Return the [x, y] coordinate for the center point of the cell that contains the specified text.  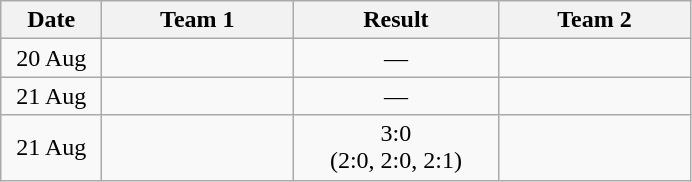
20 Aug [52, 58]
Team 1 [198, 20]
3:0 (2:0, 2:0, 2:1) [396, 148]
Team 2 [594, 20]
Date [52, 20]
Result [396, 20]
